Return [X, Y] of the center of cell containing provided text 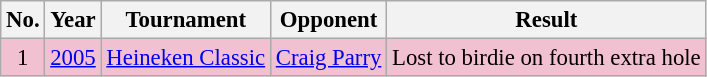
Craig Parry [328, 58]
2005 [73, 58]
Tournament [186, 20]
Opponent [328, 20]
Heineken Classic [186, 58]
Lost to birdie on fourth extra hole [546, 58]
No. [23, 20]
Result [546, 20]
1 [23, 58]
Year [73, 20]
